Determine the (x, y) coordinate at the center of the cell enclosing the given text.  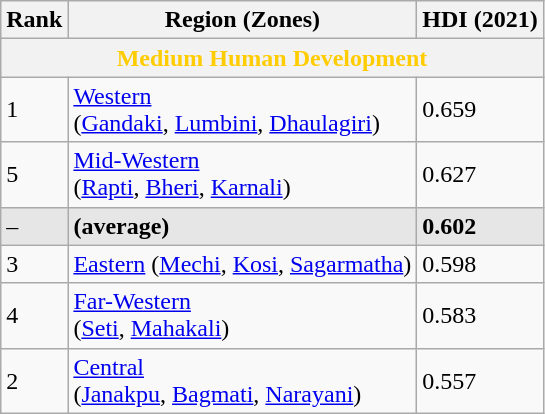
0.627 (480, 174)
Central(Janakpu, Bagmati, Narayani) (242, 380)
5 (34, 174)
0.659 (480, 110)
Western(Gandaki, Lumbini, Dhaulagiri) (242, 110)
– (34, 226)
Mid-Western(Rapti, Bheri, Karnali) (242, 174)
Rank (34, 20)
2 (34, 380)
3 (34, 264)
0.583 (480, 316)
1 (34, 110)
Region (Zones) (242, 20)
0.598 (480, 264)
Eastern (Mechi, Kosi, Sagarmatha) (242, 264)
0.602 (480, 226)
Medium Human Development (272, 58)
Far-Western(Seti, Mahakali) (242, 316)
0.557 (480, 380)
4 (34, 316)
(average) (242, 226)
HDI (2021) (480, 20)
